Find where the given text appears and provide that cell's center as [X, Y] coordinate. 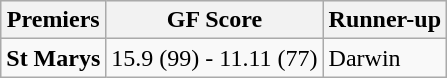
St Marys [54, 58]
15.9 (99) - 11.11 (77) [214, 58]
Premiers [54, 20]
Runner-up [385, 20]
Darwin [385, 58]
GF Score [214, 20]
